For the text-containing cell, return its midpoint in (X, Y) coordinate format. 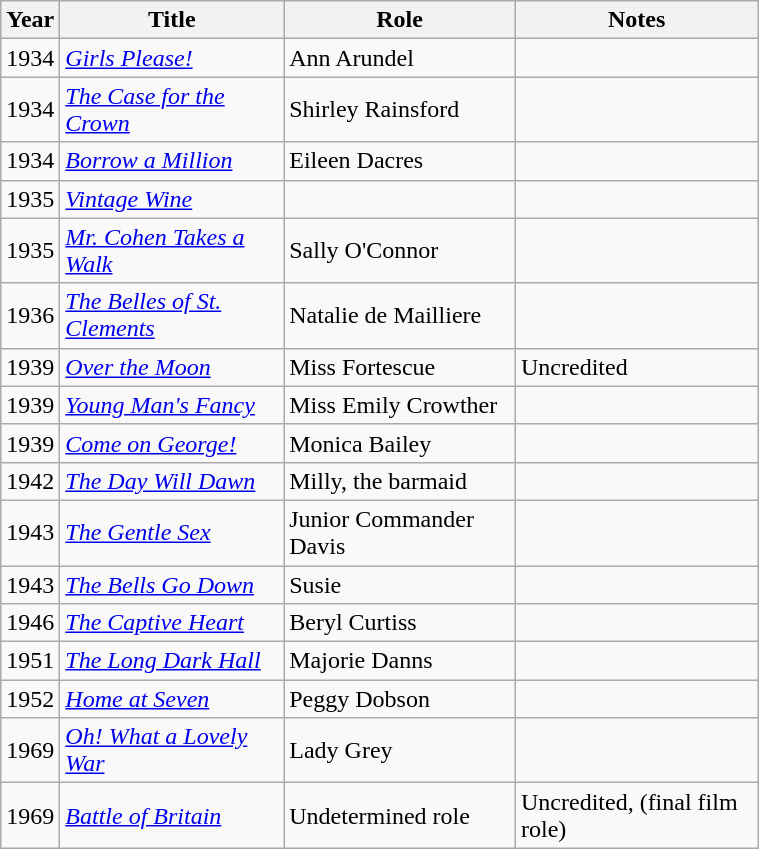
Come on George! (172, 443)
Ann Arundel (400, 58)
Notes (636, 20)
The Day Will Dawn (172, 481)
Battle of Britain (172, 816)
Year (30, 20)
Miss Emily Crowther (400, 405)
Borrow a Million (172, 161)
The Gentle Sex (172, 532)
1946 (30, 623)
The Belles of St. Clements (172, 316)
Junior Commander Davis (400, 532)
The Case for the Crown (172, 110)
Peggy Dobson (400, 699)
Title (172, 20)
Monica Bailey (400, 443)
Young Man's Fancy (172, 405)
Eileen Dacres (400, 161)
Majorie Danns (400, 661)
The Bells Go Down (172, 585)
1951 (30, 661)
Oh! What a Lovely War (172, 750)
1936 (30, 316)
Shirley Rainsford (400, 110)
Uncredited (636, 367)
The Captive Heart (172, 623)
Miss Fortescue (400, 367)
Mr. Cohen Takes a Walk (172, 250)
Role (400, 20)
Vintage Wine (172, 199)
Sally O'Connor (400, 250)
Susie (400, 585)
Undetermined role (400, 816)
Home at Seven (172, 699)
1952 (30, 699)
1942 (30, 481)
Milly, the barmaid (400, 481)
Natalie de Mailliere (400, 316)
Lady Grey (400, 750)
The Long Dark Hall (172, 661)
Girls Please! (172, 58)
Uncredited, (final film role) (636, 816)
Over the Moon (172, 367)
Beryl Curtiss (400, 623)
